Detect which cell encompasses the target text, then output its (x, y) center coordinate. 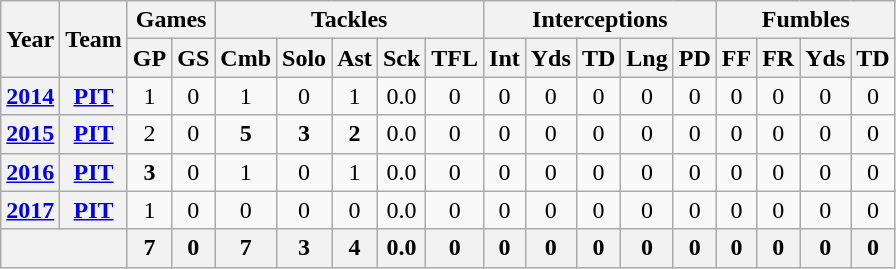
Sck (401, 58)
FR (778, 58)
Int (505, 58)
4 (355, 248)
Lng (647, 58)
Team (94, 39)
GS (194, 58)
PD (694, 58)
FF (736, 58)
Fumbles (806, 20)
GP (149, 58)
Cmb (246, 58)
Ast (355, 58)
Solo (304, 58)
5 (246, 134)
2014 (30, 96)
2015 (30, 134)
2017 (30, 210)
Interceptions (600, 20)
Tackles (350, 20)
Games (170, 20)
Year (30, 39)
TFL (455, 58)
2016 (30, 172)
